For the text-containing cell, return its midpoint in [x, y] coordinate format. 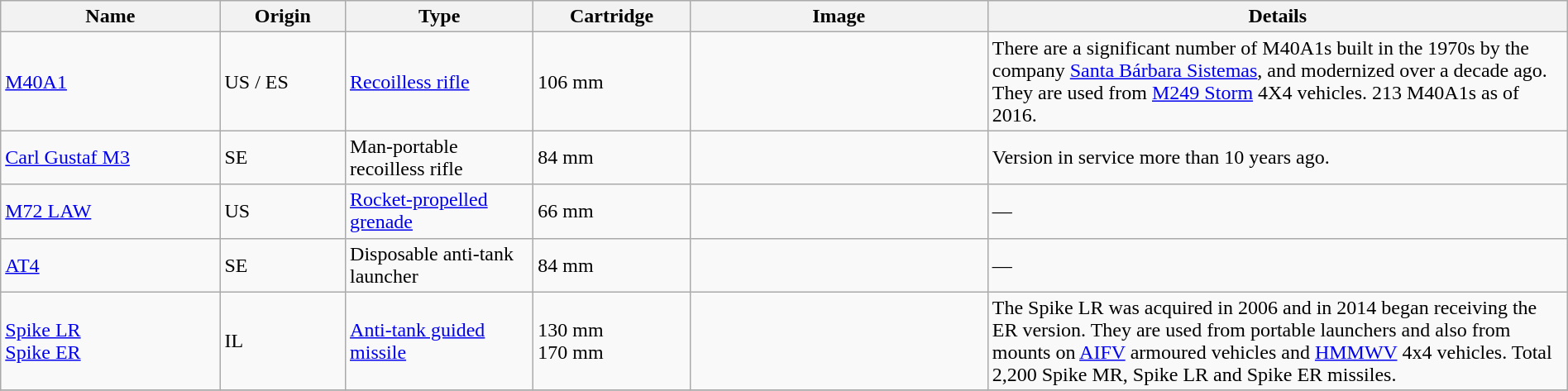
AT4 [111, 265]
Man-portable recoilless rifle [440, 157]
US / ES [283, 81]
IL [283, 341]
Image [839, 17]
Rocket-propelled grenade [440, 212]
Name [111, 17]
Spike LRSpike ER [111, 341]
130 mm170 mm [612, 341]
Origin [283, 17]
Details [1277, 17]
Type [440, 17]
66 mm [612, 212]
106 mm [612, 81]
Cartridge [612, 17]
Version in service more than 10 years ago. [1277, 157]
Carl Gustaf M3 [111, 157]
M40A1 [111, 81]
Recoilless rifle [440, 81]
US [283, 212]
Disposable anti-tank launcher [440, 265]
Anti-tank guided missile [440, 341]
M72 LAW [111, 212]
